Output the (x, y) coordinate of the center of the cell containing the given text.  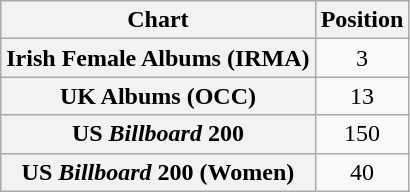
Chart (158, 20)
40 (362, 172)
US Billboard 200 (158, 134)
Irish Female Albums (IRMA) (158, 58)
US Billboard 200 (Women) (158, 172)
UK Albums (OCC) (158, 96)
13 (362, 96)
150 (362, 134)
3 (362, 58)
Position (362, 20)
